Determine the [X, Y] coordinate at the center of the cell enclosing the given text.  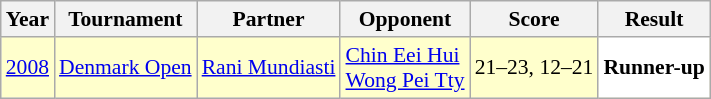
Partner [269, 19]
21–23, 12–21 [534, 68]
2008 [28, 68]
Tournament [126, 19]
Score [534, 19]
Rani Mundiasti [269, 68]
Runner-up [654, 68]
Result [654, 19]
Chin Eei Hui Wong Pei Tty [404, 68]
Denmark Open [126, 68]
Year [28, 19]
Opponent [404, 19]
